Provide the [X, Y] coordinate of the cell's center where the given text is located.  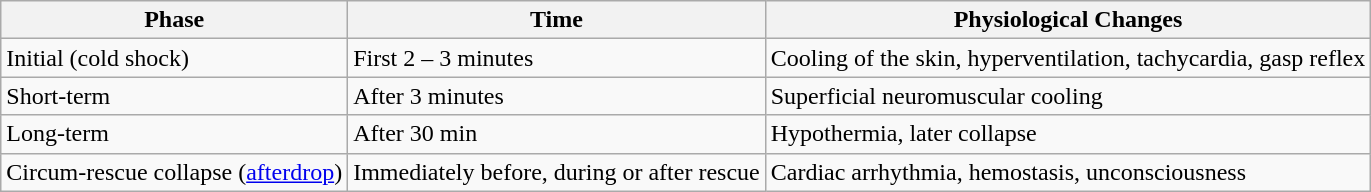
Circum-rescue collapse (afterdrop) [174, 172]
Long-term [174, 134]
Cardiac arrhythmia, hemostasis, unconsciousness [1068, 172]
After 3 minutes [557, 96]
Immediately before, during or after rescue [557, 172]
After 30 min [557, 134]
Physiological Changes [1068, 20]
Cooling of the skin, hyperventilation, tachycardia, gasp reflex [1068, 58]
Initial (cold shock) [174, 58]
Superficial neuromuscular cooling [1068, 96]
Hypothermia, later collapse [1068, 134]
Phase [174, 20]
Time [557, 20]
Short-term [174, 96]
First 2 – 3 minutes [557, 58]
